From the cell containing the given text, extract its center point as (x, y) coordinate. 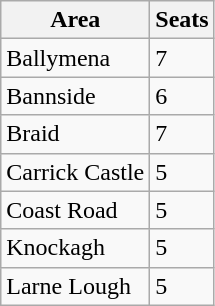
6 (182, 96)
Knockagh (76, 248)
Coast Road (76, 210)
Area (76, 20)
Bannside (76, 96)
Ballymena (76, 58)
Braid (76, 134)
Larne Lough (76, 286)
Seats (182, 20)
Carrick Castle (76, 172)
